For the text-containing cell, return its midpoint in [x, y] coordinate format. 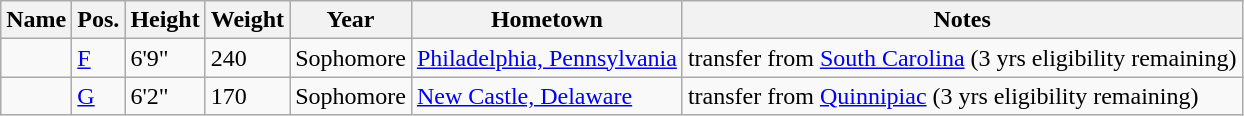
New Castle, Delaware [546, 96]
F [98, 58]
Name [36, 20]
170 [247, 96]
Weight [247, 20]
Height [165, 20]
transfer from Quinnipiac (3 yrs eligibility remaining) [962, 96]
6'9" [165, 58]
Year [351, 20]
Hometown [546, 20]
Pos. [98, 20]
6'2" [165, 96]
240 [247, 58]
Notes [962, 20]
Philadelphia, Pennsylvania [546, 58]
G [98, 96]
transfer from South Carolina (3 yrs eligibility remaining) [962, 58]
